Extract the [x, y] coordinate from the center of the cell holding the provided text.  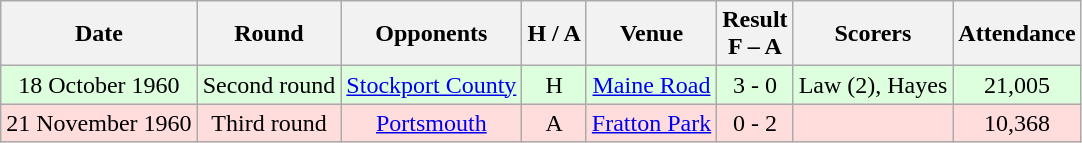
Scorers [873, 34]
Second round [269, 85]
H [554, 85]
Opponents [432, 34]
Venue [651, 34]
21 November 1960 [99, 123]
Maine Road [651, 85]
H / A [554, 34]
A [554, 123]
0 - 2 [755, 123]
Stockport County [432, 85]
18 October 1960 [99, 85]
3 - 0 [755, 85]
Third round [269, 123]
21,005 [1017, 85]
Fratton Park [651, 123]
10,368 [1017, 123]
Date [99, 34]
Attendance [1017, 34]
Round [269, 34]
Portsmouth [432, 123]
Law (2), Hayes [873, 85]
ResultF – A [755, 34]
